For the text-containing cell, return its midpoint in [X, Y] coordinate format. 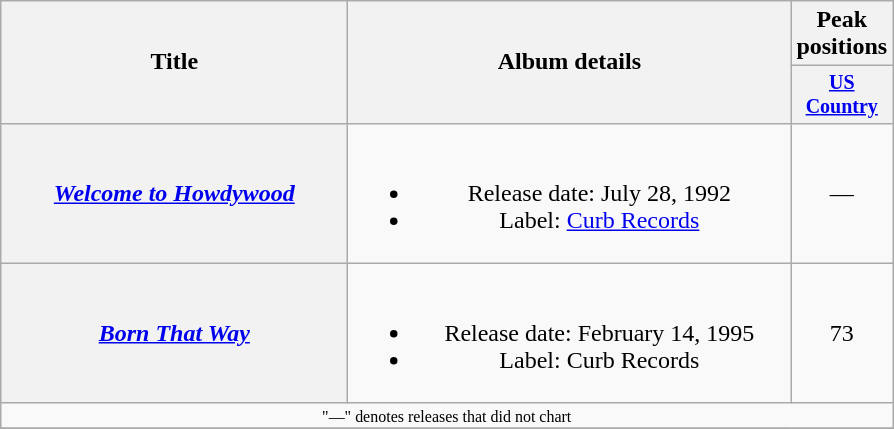
Welcome to Howdywood [174, 193]
Peak positions [842, 34]
— [842, 193]
US Country [842, 94]
Release date: February 14, 1995Label: Curb Records [570, 333]
Born That Way [174, 333]
73 [842, 333]
"—" denotes releases that did not chart [447, 415]
Album details [570, 62]
Title [174, 62]
Release date: July 28, 1992Label: Curb Records [570, 193]
